Output the (x, y) coordinate of the center of the cell containing the given text.  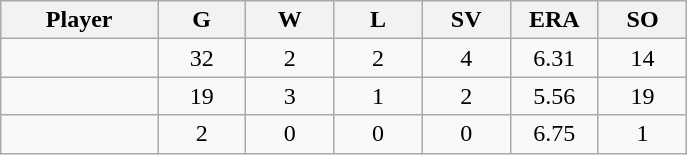
SV (466, 20)
5.56 (554, 96)
14 (642, 58)
G (202, 20)
L (378, 20)
Player (80, 20)
W (290, 20)
3 (290, 96)
6.31 (554, 58)
4 (466, 58)
6.75 (554, 134)
SO (642, 20)
ERA (554, 20)
32 (202, 58)
